Return [x, y] of the center of cell containing provided text 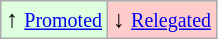
↓ Relegated [162, 20]
↑ Promoted [54, 20]
